Return the (X, Y) coordinate for the center point of the cell that contains the specified text.  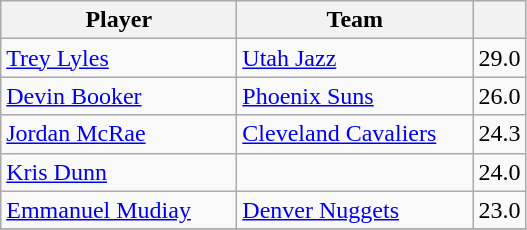
Kris Dunn (119, 172)
Jordan McRae (119, 134)
23.0 (500, 210)
Utah Jazz (355, 58)
Emmanuel Mudiay (119, 210)
Denver Nuggets (355, 210)
24.3 (500, 134)
Player (119, 20)
Devin Booker (119, 96)
24.0 (500, 172)
Team (355, 20)
29.0 (500, 58)
Trey Lyles (119, 58)
Cleveland Cavaliers (355, 134)
Phoenix Suns (355, 96)
26.0 (500, 96)
